Return the (X, Y) coordinate for the center point of the cell that contains the specified text.  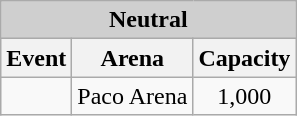
1,000 (244, 96)
Neutral (148, 20)
Arena (132, 58)
Capacity (244, 58)
Paco Arena (132, 96)
Event (36, 58)
